From the cell containing the given text, extract its center point as (X, Y) coordinate. 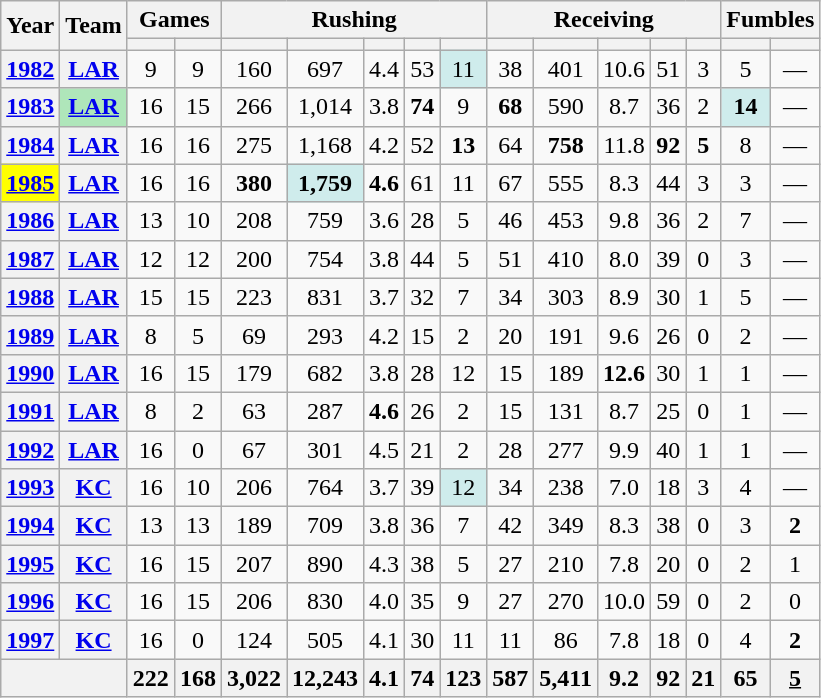
53 (422, 69)
9.6 (624, 335)
764 (326, 488)
86 (566, 640)
1982 (30, 69)
275 (254, 145)
1986 (30, 221)
42 (510, 526)
1987 (30, 259)
63 (254, 411)
303 (566, 297)
10.0 (624, 602)
59 (668, 602)
1,759 (326, 183)
160 (254, 69)
4.3 (384, 564)
890 (326, 564)
7.0 (624, 488)
1,168 (326, 145)
25 (668, 411)
1988 (30, 297)
123 (464, 678)
69 (254, 335)
11.8 (624, 145)
35 (422, 602)
1993 (30, 488)
1994 (30, 526)
124 (254, 640)
8.9 (624, 297)
12.6 (624, 373)
Team (94, 26)
12,243 (326, 678)
277 (566, 449)
349 (566, 526)
3,022 (254, 678)
9.2 (624, 678)
590 (566, 107)
68 (510, 107)
Year (30, 26)
410 (566, 259)
4.5 (384, 449)
Rushing (354, 20)
555 (566, 183)
3.6 (384, 221)
697 (326, 69)
287 (326, 411)
223 (254, 297)
61 (422, 183)
210 (566, 564)
131 (566, 411)
9.8 (624, 221)
222 (150, 678)
5,411 (566, 678)
65 (746, 678)
1983 (30, 107)
52 (422, 145)
4.4 (384, 69)
1985 (30, 183)
10.6 (624, 69)
293 (326, 335)
191 (566, 335)
64 (510, 145)
238 (566, 488)
4.0 (384, 602)
1984 (30, 145)
1991 (30, 411)
266 (254, 107)
1997 (30, 640)
179 (254, 373)
14 (746, 107)
Games (174, 20)
1992 (30, 449)
380 (254, 183)
301 (326, 449)
9.9 (624, 449)
208 (254, 221)
505 (326, 640)
1995 (30, 564)
759 (326, 221)
1996 (30, 602)
1990 (30, 373)
40 (668, 449)
1,014 (326, 107)
207 (254, 564)
587 (510, 678)
270 (566, 602)
758 (566, 145)
Receiving (604, 20)
831 (326, 297)
401 (566, 69)
200 (254, 259)
453 (566, 221)
682 (326, 373)
168 (198, 678)
830 (326, 602)
8.0 (624, 259)
1989 (30, 335)
32 (422, 297)
Fumbles (770, 20)
754 (326, 259)
46 (510, 221)
709 (326, 526)
